Identify which cell holds the provided text, then report its (x, y) central coordinate. 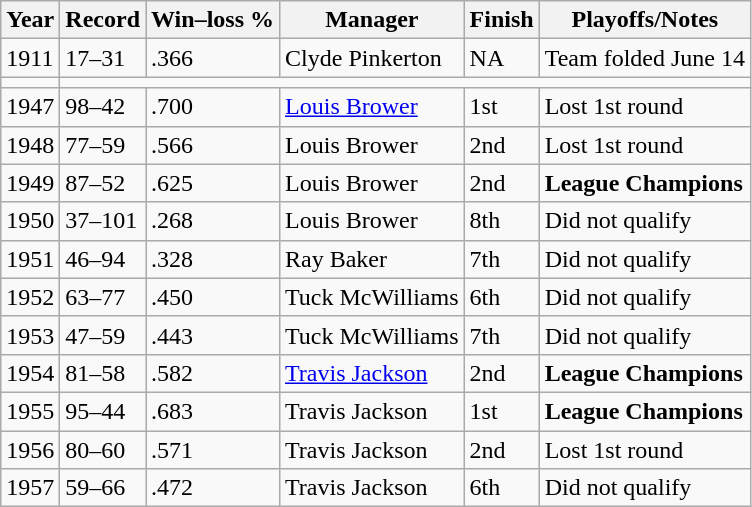
46–94 (103, 259)
.268 (213, 221)
77–59 (103, 145)
63–77 (103, 297)
NA (502, 58)
.700 (213, 107)
.571 (213, 449)
1947 (30, 107)
.328 (213, 259)
.625 (213, 183)
Team folded June 14 (644, 58)
Finish (502, 20)
.443 (213, 335)
80–60 (103, 449)
47–59 (103, 335)
81–58 (103, 373)
87–52 (103, 183)
.366 (213, 58)
1949 (30, 183)
1954 (30, 373)
.683 (213, 411)
Win–loss % (213, 20)
Clyde Pinkerton (372, 58)
Record (103, 20)
98–42 (103, 107)
1955 (30, 411)
1950 (30, 221)
.472 (213, 488)
1956 (30, 449)
1953 (30, 335)
.582 (213, 373)
8th (502, 221)
Playoffs/Notes (644, 20)
1952 (30, 297)
1948 (30, 145)
.566 (213, 145)
1911 (30, 58)
59–66 (103, 488)
Manager (372, 20)
95–44 (103, 411)
Year (30, 20)
.450 (213, 297)
1951 (30, 259)
1957 (30, 488)
Ray Baker (372, 259)
17–31 (103, 58)
37–101 (103, 221)
